For the text-containing cell, return its midpoint in (x, y) coordinate format. 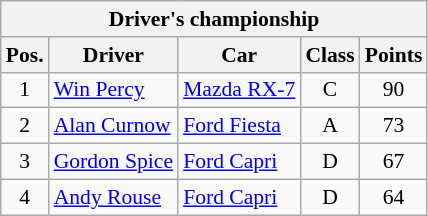
73 (394, 126)
67 (394, 162)
Driver's championship (214, 19)
90 (394, 90)
64 (394, 197)
C (330, 90)
Andy Rouse (114, 197)
A (330, 126)
2 (25, 126)
Ford Fiesta (239, 126)
Car (239, 55)
Alan Curnow (114, 126)
Points (394, 55)
3 (25, 162)
Driver (114, 55)
Mazda RX-7 (239, 90)
4 (25, 197)
Class (330, 55)
Gordon Spice (114, 162)
Win Percy (114, 90)
Pos. (25, 55)
1 (25, 90)
